Identify which cell holds the provided text, then report its [x, y] central coordinate. 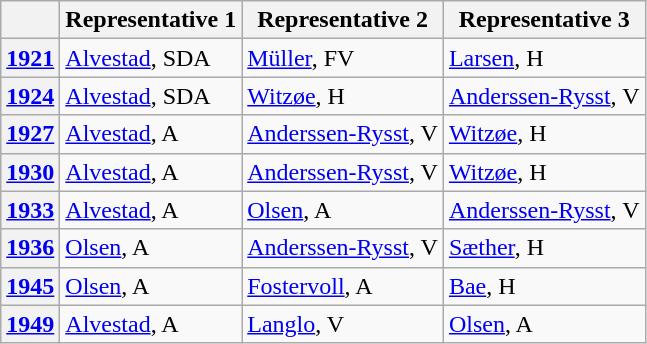
Müller, FV [343, 58]
1933 [30, 210]
1927 [30, 134]
1930 [30, 172]
Langlo, V [343, 324]
Sæther, H [544, 248]
1924 [30, 96]
Bae, H [544, 286]
1921 [30, 58]
1936 [30, 248]
1945 [30, 286]
Larsen, H [544, 58]
Representative 3 [544, 20]
Representative 2 [343, 20]
Representative 1 [151, 20]
1949 [30, 324]
Fostervoll, A [343, 286]
